For the text-containing cell, return its midpoint in [X, Y] coordinate format. 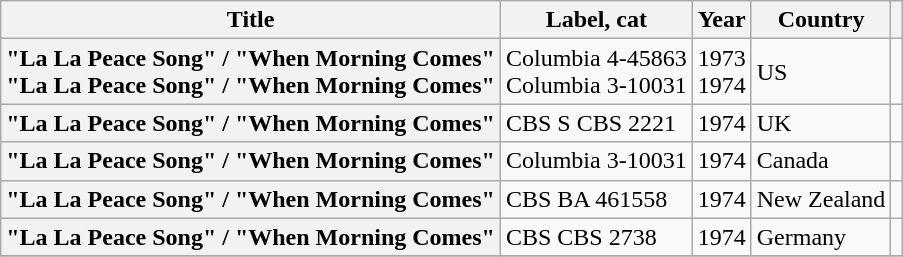
Canada [821, 161]
Germany [821, 237]
Label, cat [596, 20]
19731974 [722, 72]
CBS S CBS 2221 [596, 123]
Year [722, 20]
Columbia 4-45863Columbia 3-10031 [596, 72]
New Zealand [821, 199]
UK [821, 123]
US [821, 72]
"La La Peace Song" / "When Morning Comes""La La Peace Song" / "When Morning Comes" [251, 72]
Country [821, 20]
CBS BA 461558 [596, 199]
Title [251, 20]
Columbia 3-10031 [596, 161]
CBS CBS 2738 [596, 237]
